Identify which cell holds the provided text, then report its (x, y) central coordinate. 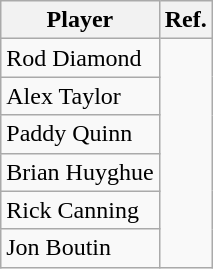
Paddy Quinn (80, 134)
Brian Huyghue (80, 172)
Player (80, 20)
Alex Taylor (80, 96)
Jon Boutin (80, 248)
Ref. (186, 20)
Rod Diamond (80, 58)
Rick Canning (80, 210)
